Determine the [X, Y] coordinate at the center of the cell enclosing the given text.  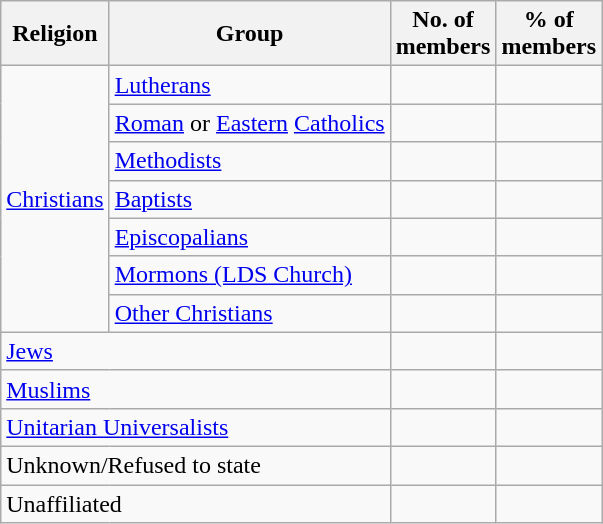
Episcopalians [250, 237]
No. of members [443, 34]
Other Christians [250, 313]
Religion [55, 34]
Unaffiliated [196, 503]
Muslims [196, 389]
Mormons (LDS Church) [250, 275]
Baptists [250, 199]
Group [250, 34]
Jews [196, 351]
Christians [55, 199]
Methodists [250, 161]
Unknown/Refused to state [196, 465]
Unitarian Universalists [196, 427]
Lutherans [250, 85]
% of members [549, 34]
Roman or Eastern Catholics [250, 123]
